Extract the (X, Y) coordinate from the center of the cell holding the provided text.  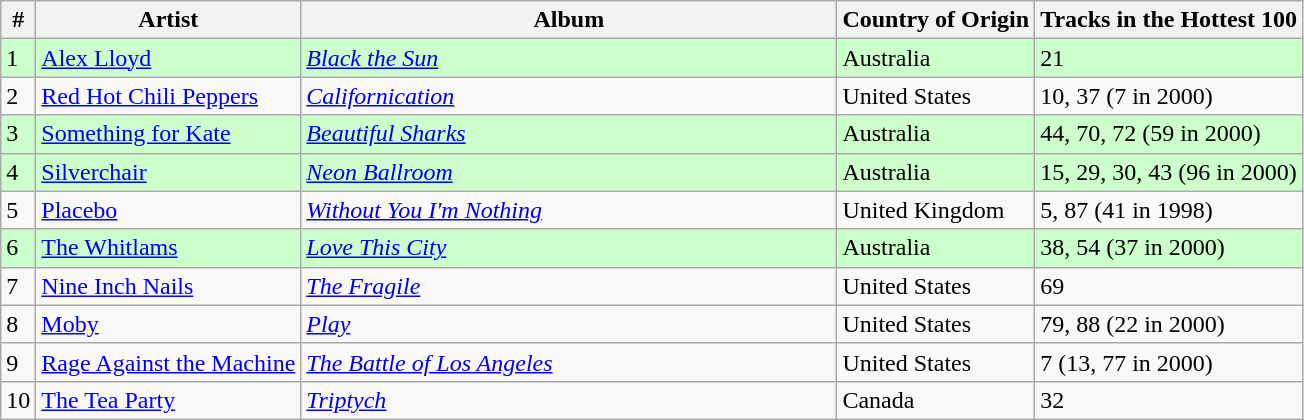
Red Hot Chili Peppers (168, 96)
United Kingdom (936, 210)
2 (18, 96)
Black the Sun (569, 58)
Beautiful Sharks (569, 134)
Moby (168, 324)
The Battle of Los Angeles (569, 362)
5, 87 (41 in 1998) (1169, 210)
Without You I'm Nothing (569, 210)
21 (1169, 58)
4 (18, 172)
7 (13, 77 in 2000) (1169, 362)
Silverchair (168, 172)
Canada (936, 400)
The Whitlams (168, 248)
6 (18, 248)
44, 70, 72 (59 in 2000) (1169, 134)
The Tea Party (168, 400)
1 (18, 58)
32 (1169, 400)
Neon Ballroom (569, 172)
7 (18, 286)
Artist (168, 20)
Play (569, 324)
9 (18, 362)
8 (18, 324)
15, 29, 30, 43 (96 in 2000) (1169, 172)
Country of Origin (936, 20)
Love This City (569, 248)
Album (569, 20)
10, 37 (7 in 2000) (1169, 96)
38, 54 (37 in 2000) (1169, 248)
Nine Inch Nails (168, 286)
Something for Kate (168, 134)
Rage Against the Machine (168, 362)
Placebo (168, 210)
5 (18, 210)
The Fragile (569, 286)
Alex Lloyd (168, 58)
Californication (569, 96)
Triptych (569, 400)
# (18, 20)
79, 88 (22 in 2000) (1169, 324)
69 (1169, 286)
10 (18, 400)
3 (18, 134)
Tracks in the Hottest 100 (1169, 20)
